For the text-containing cell, return its midpoint in (x, y) coordinate format. 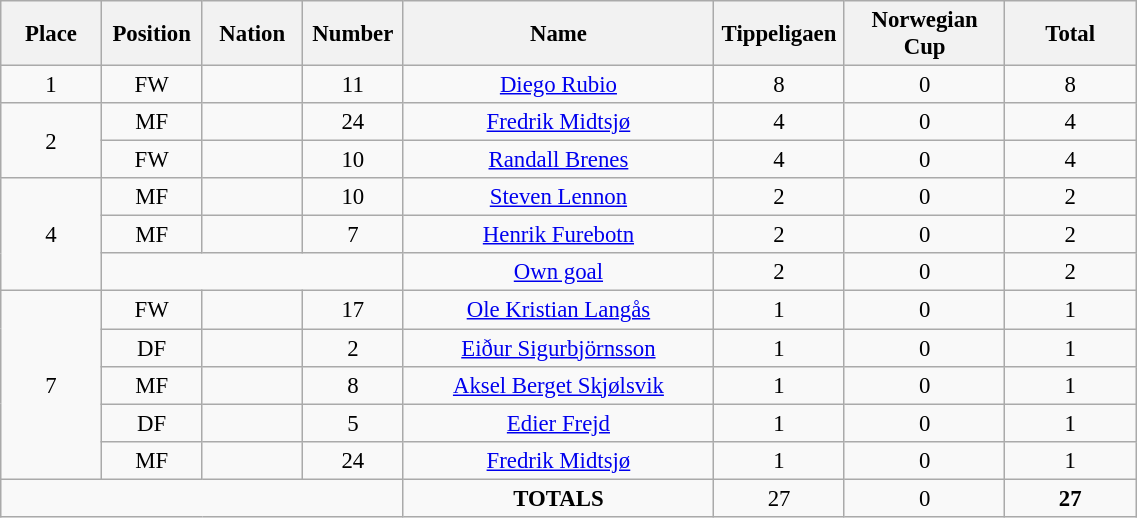
TOTALS (558, 498)
11 (354, 85)
Number (354, 34)
Edier Frejd (558, 423)
Tippeligaen (780, 34)
Norwegian Cup (924, 34)
Eiður Sigurbjörnsson (558, 348)
Aksel Berget Skjølsvik (558, 385)
17 (354, 310)
Place (52, 34)
5 (354, 423)
Ole Kristian Langås (558, 310)
Total (1070, 34)
Nation (252, 34)
Henrik Furebotn (558, 235)
Randall Brenes (558, 160)
Own goal (558, 273)
Name (558, 34)
Diego Rubio (558, 85)
Position (152, 34)
Steven Lennon (558, 197)
